Provide the (X, Y) coordinate of the cell's center where the given text is located.  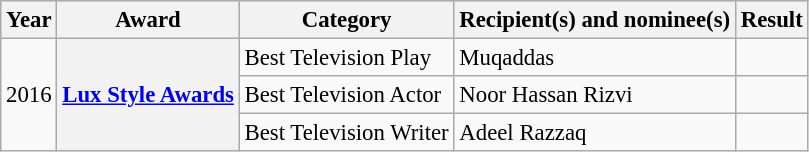
Muqaddas (594, 58)
Recipient(s) and nominee(s) (594, 20)
Year (29, 20)
Noor Hassan Rizvi (594, 95)
2016 (29, 96)
Award (148, 20)
Category (346, 20)
Best Television Play (346, 58)
Lux Style Awards (148, 96)
Adeel Razzaq (594, 133)
Best Television Writer (346, 133)
Best Television Actor (346, 95)
Result (772, 20)
